Scan for the cell matching the given text and deliver its [x, y] coordinate at center. 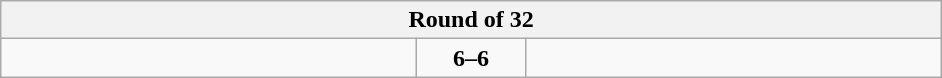
Round of 32 [472, 20]
6–6 [472, 58]
